From the cell containing the given text, extract its center point as [x, y] coordinate. 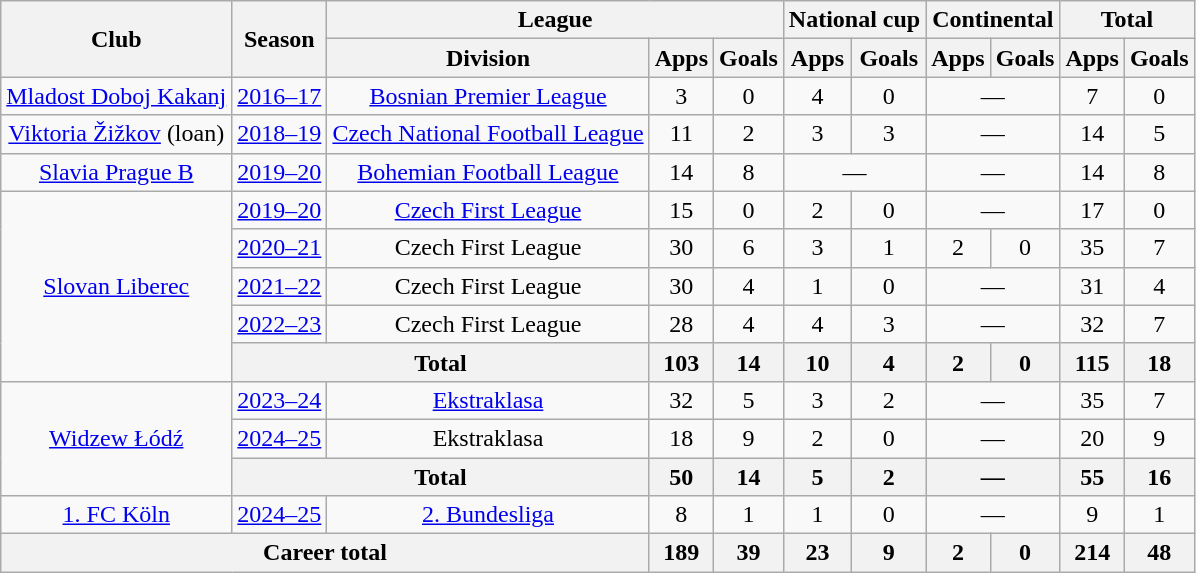
Slovan Liberec [116, 286]
Bohemian Football League [488, 172]
2018–19 [280, 134]
214 [1092, 553]
39 [749, 553]
48 [1159, 553]
Widzew Łódź [116, 438]
Mladost Doboj Kakanj [116, 96]
National cup [854, 20]
Division [488, 58]
10 [817, 362]
League [555, 20]
Club [116, 39]
2020–21 [280, 248]
50 [681, 477]
31 [1092, 286]
189 [681, 553]
2021–22 [280, 286]
28 [681, 324]
15 [681, 210]
6 [749, 248]
Continental [993, 20]
16 [1159, 477]
20 [1092, 438]
2. Bundesliga [488, 515]
17 [1092, 210]
2016–17 [280, 96]
2022–23 [280, 324]
23 [817, 553]
2023–24 [280, 400]
Bosnian Premier League [488, 96]
11 [681, 134]
Viktoria Žižkov (loan) [116, 134]
103 [681, 362]
1. FC Köln [116, 515]
Season [280, 39]
Career total [325, 553]
Slavia Prague B [116, 172]
55 [1092, 477]
115 [1092, 362]
Czech National Football League [488, 134]
